Determine the (X, Y) coordinate at the center of the cell enclosing the given text.  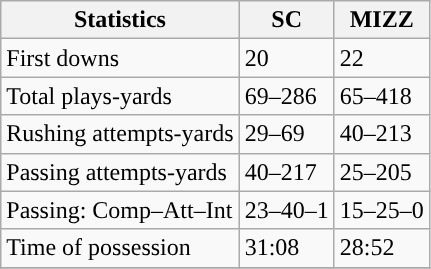
25–205 (382, 172)
31:08 (286, 248)
15–25–0 (382, 210)
29–69 (286, 134)
Passing: Comp–Att–Int (120, 210)
65–418 (382, 96)
20 (286, 58)
Passing attempts-yards (120, 172)
Statistics (120, 20)
69–286 (286, 96)
40–213 (382, 134)
SC (286, 20)
MIZZ (382, 20)
Total plays-yards (120, 96)
First downs (120, 58)
Time of possession (120, 248)
28:52 (382, 248)
Rushing attempts-yards (120, 134)
22 (382, 58)
40–217 (286, 172)
23–40–1 (286, 210)
